Return [X, Y] of the center of cell containing provided text 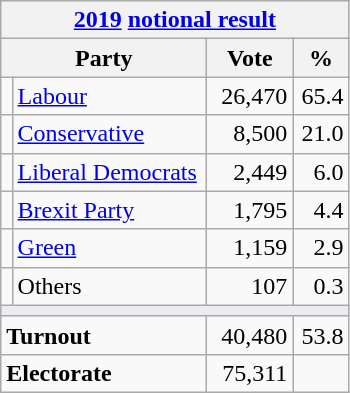
6.0 [321, 172]
53.8 [321, 335]
Liberal Democrats [110, 172]
1,795 [250, 210]
Conservative [110, 134]
Vote [250, 58]
65.4 [321, 96]
Green [110, 248]
8,500 [250, 134]
107 [250, 286]
2.9 [321, 248]
Electorate [104, 373]
Labour [110, 96]
75,311 [250, 373]
2,449 [250, 172]
Party [104, 58]
26,470 [250, 96]
Brexit Party [110, 210]
21.0 [321, 134]
4.4 [321, 210]
0.3 [321, 286]
% [321, 58]
1,159 [250, 248]
40,480 [250, 335]
2019 notional result [175, 20]
Others [110, 286]
Turnout [104, 335]
